Return [X, Y] of the center of cell containing provided text 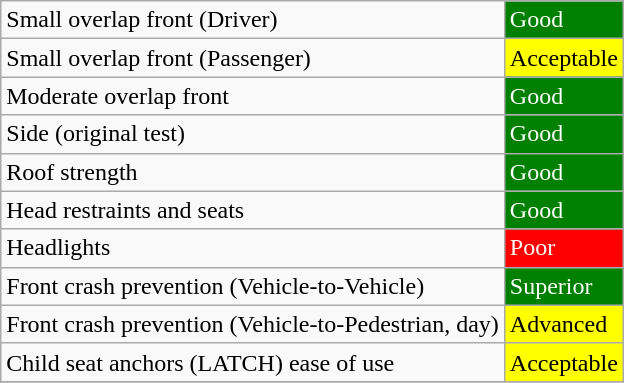
Child seat anchors (LATCH) ease of use [253, 362]
Moderate overlap front [253, 96]
Roof strength [253, 172]
Small overlap front (Driver) [253, 20]
Small overlap front (Passenger) [253, 58]
Headlights [253, 248]
Superior [564, 286]
Side (original test) [253, 134]
Front crash prevention (Vehicle-to-Pedestrian, day) [253, 324]
Front crash prevention (Vehicle-to-Vehicle) [253, 286]
Advanced [564, 324]
Poor [564, 248]
Head restraints and seats [253, 210]
